From the cell containing the given text, extract its center point as (X, Y) coordinate. 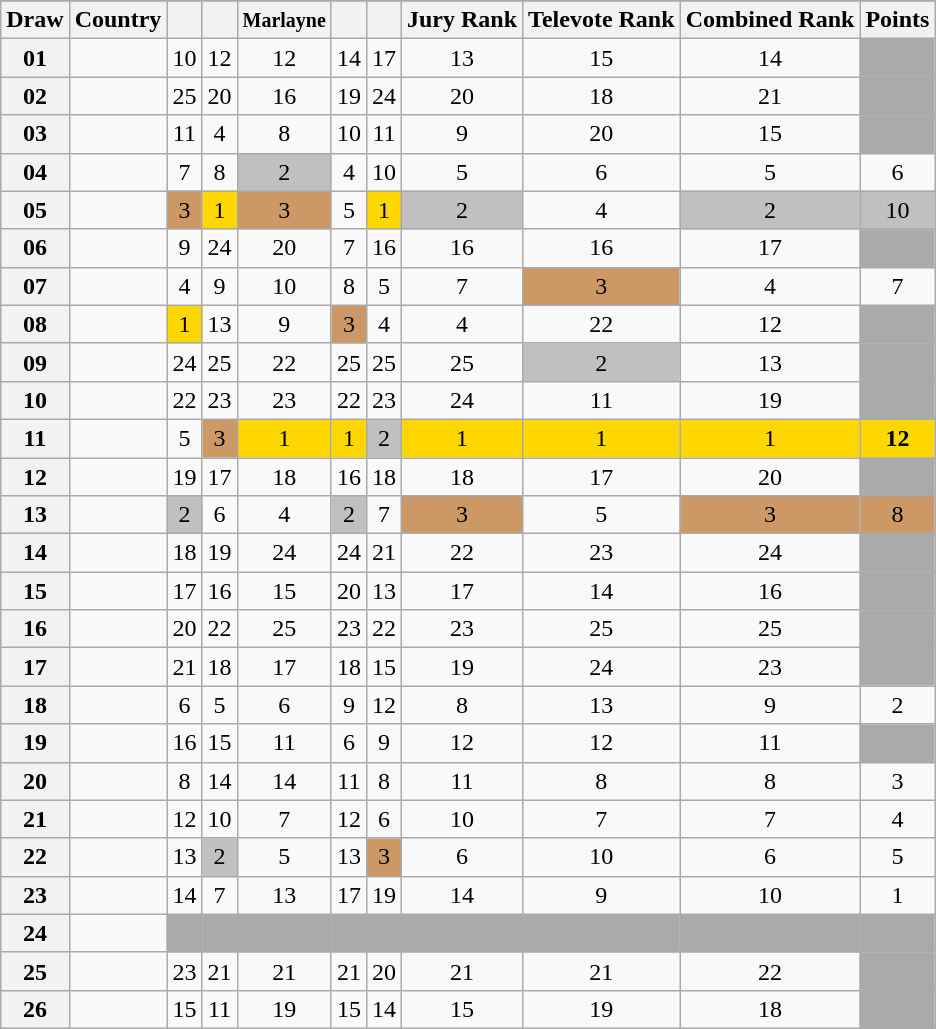
Jury Rank (462, 20)
Televote Rank (602, 20)
05 (35, 210)
Country (118, 20)
Draw (35, 20)
08 (35, 324)
09 (35, 362)
Marlayne (284, 20)
Points (898, 20)
06 (35, 248)
Combined Rank (770, 20)
03 (35, 134)
01 (35, 58)
04 (35, 172)
26 (35, 1009)
07 (35, 286)
02 (35, 96)
